Find where the given text appears and provide that cell's center as (X, Y) coordinate. 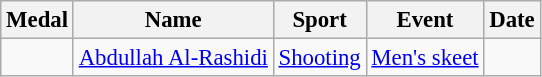
Men's skeet (425, 58)
Abdullah Al-Rashidi (173, 58)
Shooting (320, 58)
Sport (320, 20)
Event (425, 20)
Name (173, 20)
Date (512, 20)
Medal (38, 20)
